Locate the cell with the specified text and output its (x, y) center coordinate. 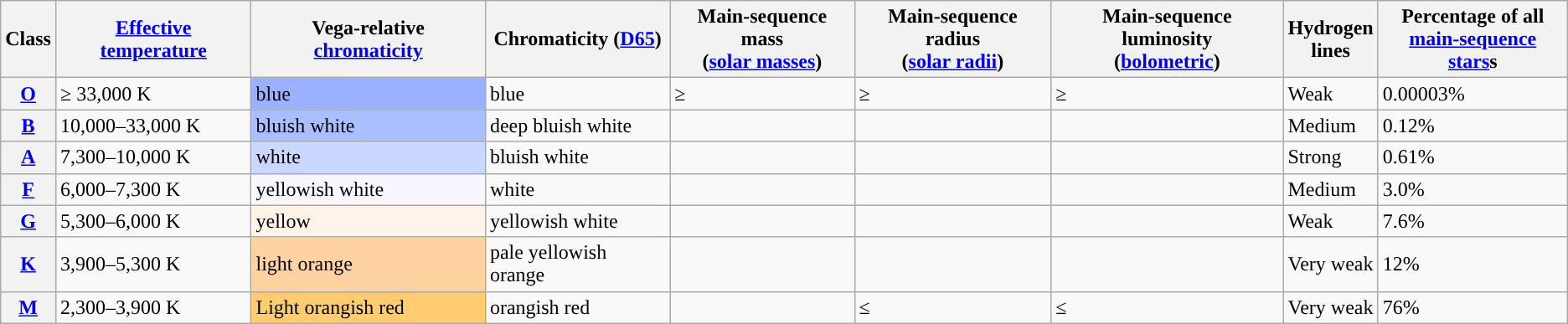
≥ 33,000 K (152, 94)
12% (1473, 265)
0.00003% (1473, 94)
orangish red (577, 307)
7,300–10,000 K (152, 157)
0.12% (1473, 126)
Main-sequence radius(solar radii) (953, 39)
G (28, 221)
B (28, 126)
Light orangish red (369, 307)
M (28, 307)
K (28, 265)
76% (1473, 307)
Vega-relative chromaticity (369, 39)
6,000–7,300 K (152, 189)
10,000–33,000 K (152, 126)
Percentage of allmain-sequence starss (1473, 39)
yellow (369, 221)
pale yellowish orange (577, 265)
Main-sequence mass(solar masses) (762, 39)
3,900–5,300 K (152, 265)
deep bluish white (577, 126)
5,300–6,000 K (152, 221)
F (28, 189)
Main-sequence luminosity(bolometric) (1168, 39)
Strong (1330, 157)
Class (28, 39)
A (28, 157)
Hydrogenlines (1330, 39)
0.61% (1473, 157)
2,300–3,900 K (152, 307)
3.0% (1473, 189)
7.6% (1473, 221)
light orange (369, 265)
Effective temperature (152, 39)
O (28, 94)
Chromaticity (D65) (577, 39)
